Provide the [X, Y] coordinate of the cell's center where the given text is located.  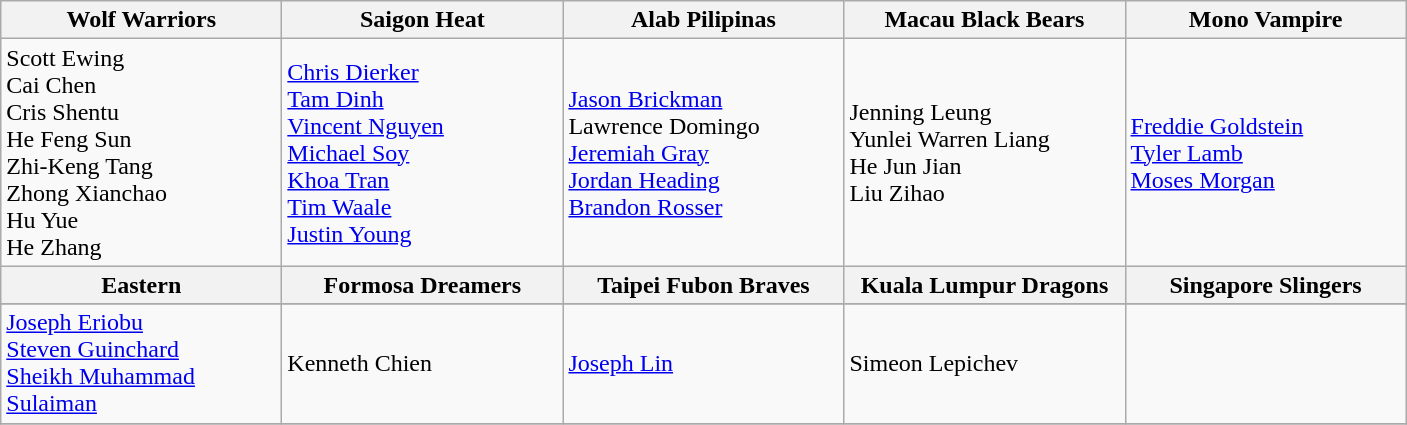
Scott Ewing Cai Chen Cris Shentu He Feng Sun Zhi-Keng Tang Zhong Xianchao Hu Yue He Zhang [142, 152]
Singapore Slingers [1266, 285]
Kuala Lumpur Dragons [984, 285]
Macau Black Bears [984, 20]
Chris Dierker Tam Dinh Vincent Nguyen Michael Soy Khoa Tran Tim Waale Justin Young [422, 152]
Freddie Goldstein Tyler Lamb Moses Morgan [1266, 152]
Saigon Heat [422, 20]
Formosa Dreamers [422, 285]
Simeon Lepichev [984, 364]
Kenneth Chien [422, 364]
Joseph Eriobu Steven Guinchard Sheikh Muhammad Sulaiman [142, 364]
Eastern [142, 285]
Mono Vampire [1266, 20]
Alab Pilipinas [704, 20]
Jason Brickman Lawrence Domingo Jeremiah Gray Jordan Heading Brandon Rosser [704, 152]
Wolf Warriors [142, 20]
Jenning Leung Yunlei Warren Liang He Jun Jian Liu Zihao [984, 152]
Joseph Lin [704, 364]
Taipei Fubon Braves [704, 285]
